For the text-containing cell, return its midpoint in [x, y] coordinate format. 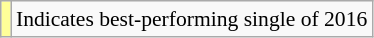
Indicates best-performing single of 2016 [192, 19]
